Find where the given text appears and provide that cell's center as [x, y] coordinate. 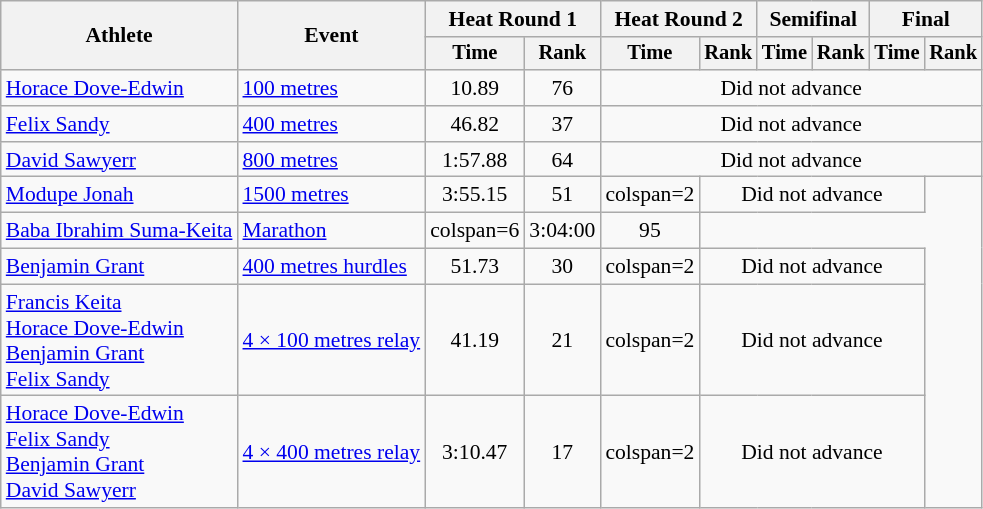
800 metres [331, 160]
Marathon [331, 231]
51.73 [474, 267]
Baba Ibrahim Suma-Keita [120, 231]
76 [562, 88]
Horace Dove-Edwin [120, 88]
95 [650, 231]
David Sawyerr [120, 160]
Heat Round 2 [678, 19]
51 [562, 195]
41.19 [474, 340]
Horace Dove-EdwinFelix SandyBenjamin GrantDavid Sawyerr [120, 452]
Benjamin Grant [120, 267]
4 × 400 metres relay [331, 452]
colspan=6 [474, 231]
3:10.47 [474, 452]
Heat Round 1 [512, 19]
3:04:00 [562, 231]
400 metres hurdles [331, 267]
46.82 [474, 124]
Modupe Jonah [120, 195]
4 × 100 metres relay [331, 340]
Semifinal [813, 19]
17 [562, 452]
Final [926, 19]
64 [562, 160]
400 metres [331, 124]
37 [562, 124]
Francis KeitaHorace Dove-EdwinBenjamin GrantFelix Sandy [120, 340]
1500 metres [331, 195]
21 [562, 340]
100 metres [331, 88]
30 [562, 267]
Athlete [120, 36]
Event [331, 36]
1:57.88 [474, 160]
Felix Sandy [120, 124]
10.89 [474, 88]
3:55.15 [474, 195]
